Return [X, Y] of the center of cell containing provided text 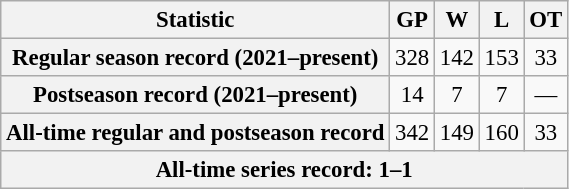
— [546, 95]
All-time regular and postseason record [196, 133]
Regular season record (2021–present) [196, 58]
160 [502, 133]
OT [546, 20]
153 [502, 58]
142 [458, 58]
14 [412, 95]
328 [412, 58]
GP [412, 20]
All-time series record: 1–1 [284, 170]
W [458, 20]
149 [458, 133]
Postseason record (2021–present) [196, 95]
342 [412, 133]
Statistic [196, 20]
L [502, 20]
